For the text-containing cell, return its midpoint in (x, y) coordinate format. 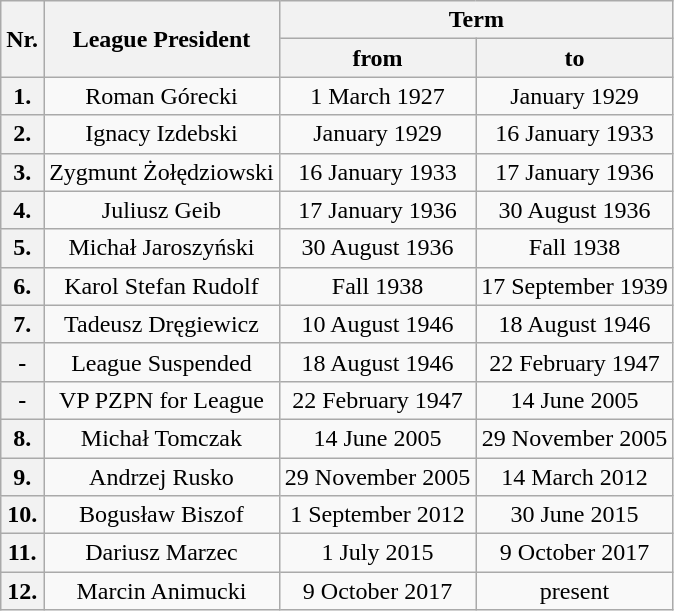
VP PZPN for League (162, 400)
8. (22, 438)
Zygmunt Żołędziowski (162, 172)
Andrzej Rusko (162, 477)
Marcin Animucki (162, 591)
Roman Górecki (162, 96)
Ignacy Izdebski (162, 134)
5. (22, 248)
Juliusz Geib (162, 210)
1 March 1927 (377, 96)
10 August 1946 (377, 324)
League President (162, 39)
Dariusz Marzec (162, 553)
2. (22, 134)
30 June 2015 (575, 515)
Karol Stefan Rudolf (162, 286)
Michał Jaroszyński (162, 248)
1 September 2012 (377, 515)
1 July 2015 (377, 553)
4. (22, 210)
14 March 2012 (575, 477)
1. (22, 96)
Michał Tomczak (162, 438)
10. (22, 515)
to (575, 58)
Tadeusz Dręgiewicz (162, 324)
7. (22, 324)
9. (22, 477)
12. (22, 591)
League Suspended (162, 362)
Nr. (22, 39)
from (377, 58)
6. (22, 286)
present (575, 591)
17 September 1939 (575, 286)
11. (22, 553)
Bogusław Biszof (162, 515)
3. (22, 172)
Term (476, 20)
